Locate the cell with the specified text and output its (x, y) center coordinate. 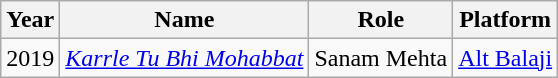
2019 (30, 58)
Platform (506, 20)
Role (381, 20)
Alt Balaji (506, 58)
Karrle Tu Bhi Mohabbat (184, 58)
Name (184, 20)
Year (30, 20)
Sanam Mehta (381, 58)
